Return [x, y] of the center of cell containing provided text 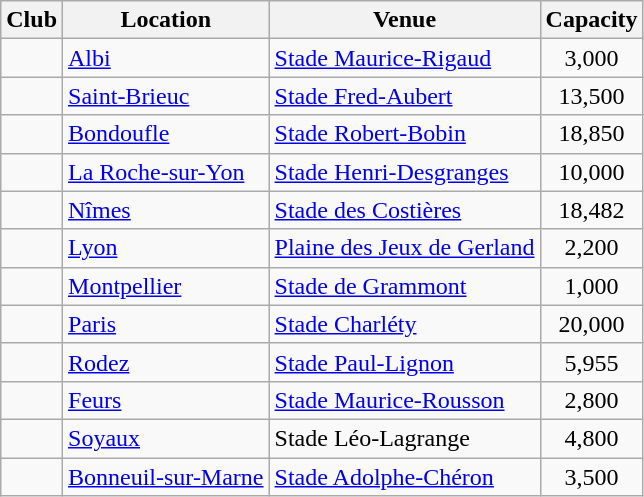
Bondoufle [166, 134]
Rodez [166, 362]
20,000 [592, 324]
Stade Maurice-Rigaud [404, 58]
2,800 [592, 400]
Paris [166, 324]
Stade Adolphe-Chéron [404, 477]
Montpellier [166, 286]
5,955 [592, 362]
4,800 [592, 438]
Plaine des Jeux de Gerland [404, 248]
Stade des Costières [404, 210]
Feurs [166, 400]
Bonneuil-sur-Marne [166, 477]
18,850 [592, 134]
La Roche-sur-Yon [166, 172]
Stade Charléty [404, 324]
1,000 [592, 286]
3,500 [592, 477]
3,000 [592, 58]
Albi [166, 58]
10,000 [592, 172]
Stade Robert-Bobin [404, 134]
18,482 [592, 210]
Stade Maurice-Rousson [404, 400]
Saint-Brieuc [166, 96]
Stade de Grammont [404, 286]
13,500 [592, 96]
Nîmes [166, 210]
Lyon [166, 248]
Stade Léo-Lagrange [404, 438]
Stade Henri-Desgranges [404, 172]
2,200 [592, 248]
Club [32, 20]
Soyaux [166, 438]
Stade Fred-Aubert [404, 96]
Venue [404, 20]
Stade Paul-Lignon [404, 362]
Capacity [592, 20]
Location [166, 20]
